Detect which cell encompasses the target text, then output its (x, y) center coordinate. 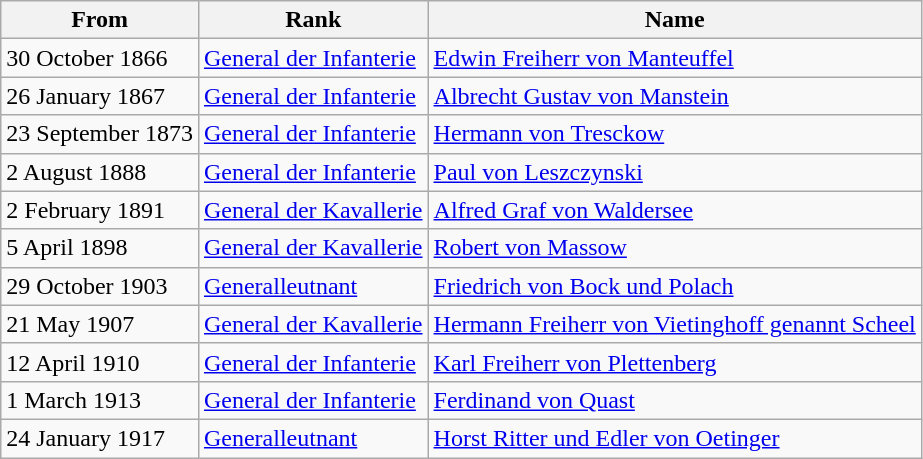
Paul von Leszczynski (674, 172)
2 February 1891 (100, 210)
Karl Freiherr von Plettenberg (674, 362)
Horst Ritter und Edler von Oetinger (674, 438)
21 May 1907 (100, 324)
26 January 1867 (100, 96)
Friedrich von Bock und Polach (674, 286)
Name (674, 20)
From (100, 20)
23 September 1873 (100, 134)
1 March 1913 (100, 400)
Ferdinand von Quast (674, 400)
Robert von Massow (674, 248)
12 April 1910 (100, 362)
Rank (313, 20)
Edwin Freiherr von Manteuffel (674, 58)
Hermann Freiherr von Vietinghoff genannt Scheel (674, 324)
2 August 1888 (100, 172)
Alfred Graf von Waldersee (674, 210)
24 January 1917 (100, 438)
29 October 1903 (100, 286)
5 April 1898 (100, 248)
30 October 1866 (100, 58)
Hermann von Tresckow (674, 134)
Albrecht Gustav von Manstein (674, 96)
